Identify which cell holds the provided text, then report its [X, Y] central coordinate. 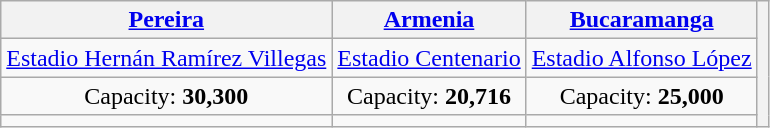
Capacity: 25,000 [642, 96]
Bucaramanga [642, 20]
Pereira [166, 20]
Estadio Hernán Ramírez Villegas [166, 58]
Capacity: 20,716 [429, 96]
Estadio Alfonso López [642, 58]
Estadio Centenario [429, 58]
Armenia [429, 20]
Capacity: 30,300 [166, 96]
